Capture the cell that displays the provided text and extract its [x, y] central coordinate. 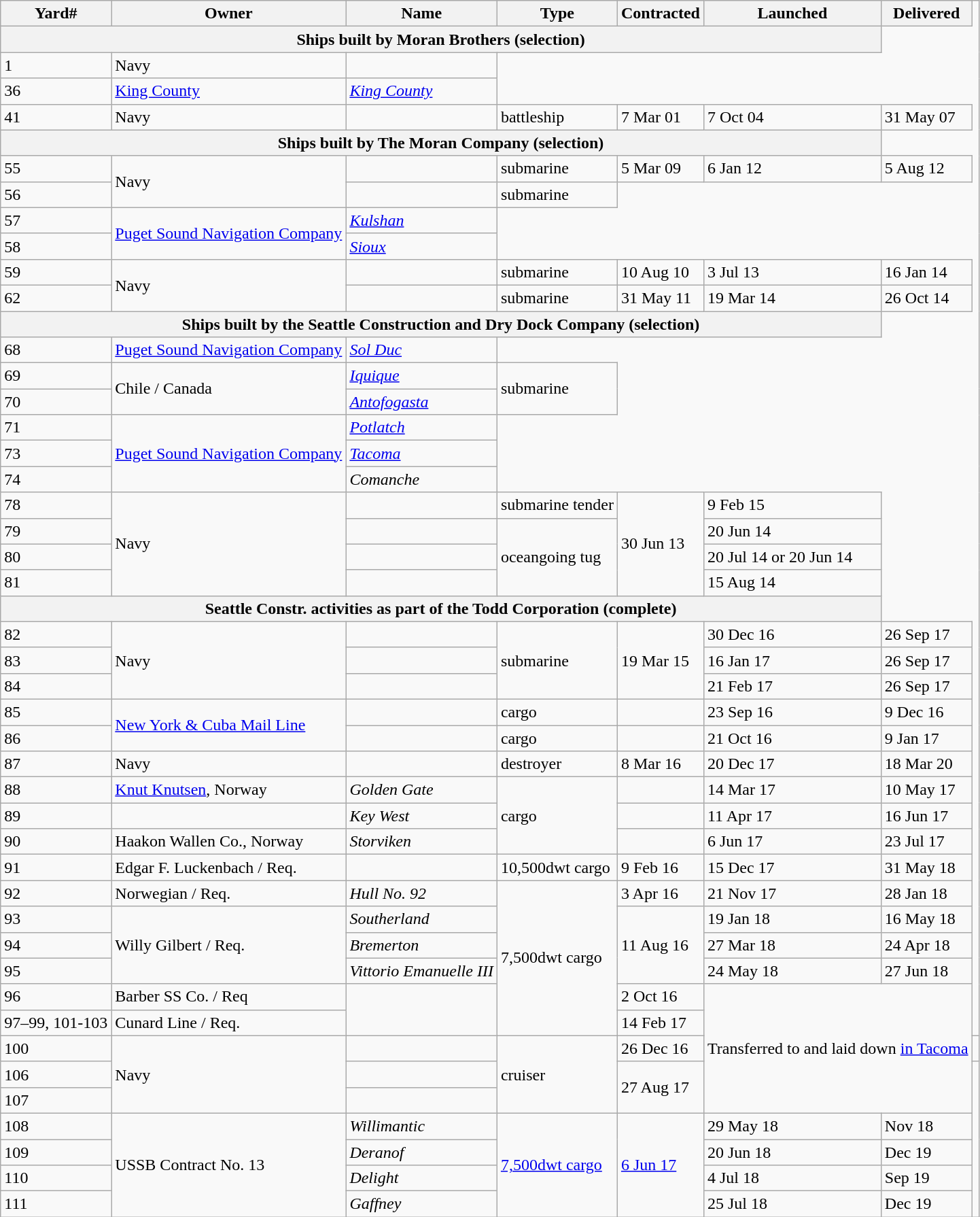
27 Jun 18 [926, 971]
73 [56, 453]
88 [56, 790]
26 Oct 14 [926, 298]
82 [56, 634]
Sep 19 [926, 1178]
19 Mar 14 [792, 298]
20 Jun 14 [792, 531]
Willy Gilbert / Req. [228, 945]
9 Feb 15 [792, 505]
96 [56, 997]
111 [56, 1204]
Haakon Wallen Co., Norway [228, 842]
110 [56, 1178]
submarine tender [557, 505]
10,500dwt cargo [557, 868]
20 Jun 18 [792, 1152]
91 [56, 868]
Antofogasta [421, 402]
41 [56, 117]
Yard# [56, 14]
9 Jan 17 [926, 738]
9 Feb 16 [661, 868]
24 Apr 18 [926, 945]
56 [56, 194]
Storviken [421, 842]
Norwegian / Req. [228, 893]
Transferred to and laid down in Tacoma [837, 1048]
84 [56, 686]
Golden Gate [421, 790]
16 Jan 17 [792, 660]
Delivered [926, 14]
78 [56, 505]
oceangoing tug [557, 557]
71 [56, 428]
10 Aug 10 [661, 272]
4 Jul 18 [792, 1178]
9 Dec 16 [926, 712]
16 May 18 [926, 919]
27 Mar 18 [792, 945]
Sioux [421, 246]
19 Mar 15 [661, 660]
Ships built by Moran Brothers (selection) [441, 39]
23 Jul 17 [926, 842]
Cunard Line / Req. [228, 1023]
10 May 17 [926, 790]
86 [56, 738]
24 May 18 [792, 971]
11 Aug 16 [661, 945]
Kulshan [421, 220]
90 [56, 842]
79 [56, 531]
36 [56, 91]
destroyer [557, 764]
16 Jan 14 [926, 272]
20 Dec 17 [792, 764]
97–99, 101-103 [56, 1023]
21 Feb 17 [792, 686]
18 Mar 20 [926, 764]
107 [56, 1100]
Contracted [661, 14]
3 Jul 13 [792, 272]
89 [56, 816]
Comanche [421, 479]
Key West [421, 816]
Name [421, 14]
87 [56, 764]
Owner [228, 14]
Sol Duc [421, 350]
20 Jul 14 or 20 Jun 14 [792, 557]
30 Dec 16 [792, 634]
Launched [792, 14]
Southerland [421, 919]
14 Mar 17 [792, 790]
62 [56, 298]
Ships built by the Seattle Construction and Dry Dock Company (selection) [441, 324]
93 [56, 919]
cruiser [557, 1074]
3 Apr 16 [661, 893]
1 [56, 65]
80 [56, 557]
Iquique [421, 376]
Seattle Constr. activities as part of the Todd Corporation (complete) [441, 608]
5 Mar 09 [661, 169]
8 Mar 16 [661, 764]
Vittorio Emanuelle III [421, 971]
5 Aug 12 [926, 169]
94 [56, 945]
59 [56, 272]
27 Aug 17 [661, 1087]
26 Dec 16 [661, 1048]
81 [56, 583]
Nov 18 [926, 1126]
15 Dec 17 [792, 868]
83 [56, 660]
6 Jan 12 [792, 169]
battleship [557, 117]
58 [56, 246]
29 May 18 [792, 1126]
Gaffney [421, 1204]
23 Sep 16 [792, 712]
Edgar F. Luckenbach / Req. [228, 868]
Knut Knutsen, Norway [228, 790]
7 Oct 04 [792, 117]
11 Apr 17 [792, 816]
19 Jan 18 [792, 919]
31 May 11 [661, 298]
7 Mar 01 [661, 117]
31 May 07 [926, 117]
108 [56, 1126]
69 [56, 376]
95 [56, 971]
68 [56, 350]
Type [557, 14]
92 [56, 893]
16 Jun 17 [926, 816]
70 [56, 402]
85 [56, 712]
25 Jul 18 [792, 1204]
Barber SS Co. / Req [228, 997]
Ships built by The Moran Company (selection) [441, 143]
21 Oct 16 [792, 738]
Bremerton [421, 945]
15 Aug 14 [792, 583]
Deranof [421, 1152]
55 [56, 169]
106 [56, 1074]
74 [56, 479]
Delight [421, 1178]
New York & Cuba Mail Line [228, 725]
31 May 18 [926, 868]
Hull No. 92 [421, 893]
Chile / Canada [228, 389]
2 Oct 16 [661, 997]
Potlatch [421, 428]
57 [56, 220]
30 Jun 13 [661, 544]
14 Feb 17 [661, 1023]
Willimantic [421, 1126]
109 [56, 1152]
21 Nov 17 [792, 893]
28 Jan 18 [926, 893]
USSB Contract No. 13 [228, 1165]
100 [56, 1048]
Tacoma [421, 453]
